Capture the cell that displays the provided text and extract its (X, Y) central coordinate. 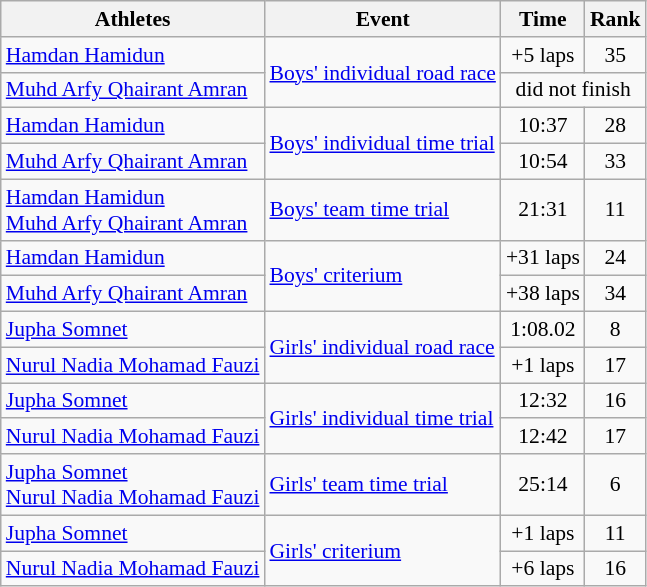
10:37 (543, 126)
10:54 (543, 162)
Girls' team time trial (382, 484)
Athletes (133, 19)
1:08.02 (543, 330)
Boys' team time trial (382, 210)
Boys' individual road race (382, 72)
12:42 (543, 437)
33 (616, 162)
6 (616, 484)
12:32 (543, 401)
35 (616, 55)
Girls' criterium (382, 550)
Boys' criterium (382, 276)
Event (382, 19)
Boys' individual time trial (382, 144)
34 (616, 294)
+31 laps (543, 258)
28 (616, 126)
21:31 (543, 210)
25:14 (543, 484)
Hamdan HamidunMuhd Arfy Qhairant Amran (133, 210)
24 (616, 258)
+38 laps (543, 294)
Jupha SomnetNurul Nadia Mohamad Fauzi (133, 484)
Time (543, 19)
Girls' individual time trial (382, 418)
+5 laps (543, 55)
Rank (616, 19)
8 (616, 330)
+6 laps (543, 569)
Girls' individual road race (382, 348)
did not finish (574, 90)
